For the text-containing cell, return its midpoint in (x, y) coordinate format. 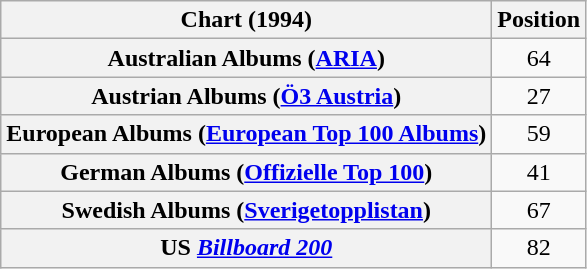
Austrian Albums (Ö3 Austria) (246, 96)
European Albums (European Top 100 Albums) (246, 134)
41 (539, 172)
US Billboard 200 (246, 248)
59 (539, 134)
Chart (1994) (246, 20)
27 (539, 96)
Australian Albums (ARIA) (246, 58)
64 (539, 58)
German Albums (Offizielle Top 100) (246, 172)
67 (539, 210)
Swedish Albums (Sverigetopplistan) (246, 210)
82 (539, 248)
Position (539, 20)
